Capture the cell that displays the provided text and extract its (X, Y) central coordinate. 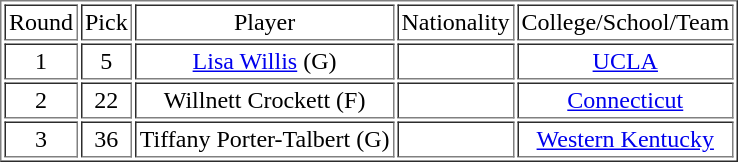
Player (264, 22)
Pick (107, 22)
Lisa Willis (G) (264, 62)
Nationality (456, 22)
UCLA (626, 62)
Round (40, 22)
22 (107, 100)
College/School/Team (626, 22)
36 (107, 140)
1 (40, 62)
Tiffany Porter-Talbert (G) (264, 140)
Connecticut (626, 100)
Western Kentucky (626, 140)
2 (40, 100)
5 (107, 62)
3 (40, 140)
Willnett Crockett (F) (264, 100)
